For the text-containing cell, return its midpoint in (x, y) coordinate format. 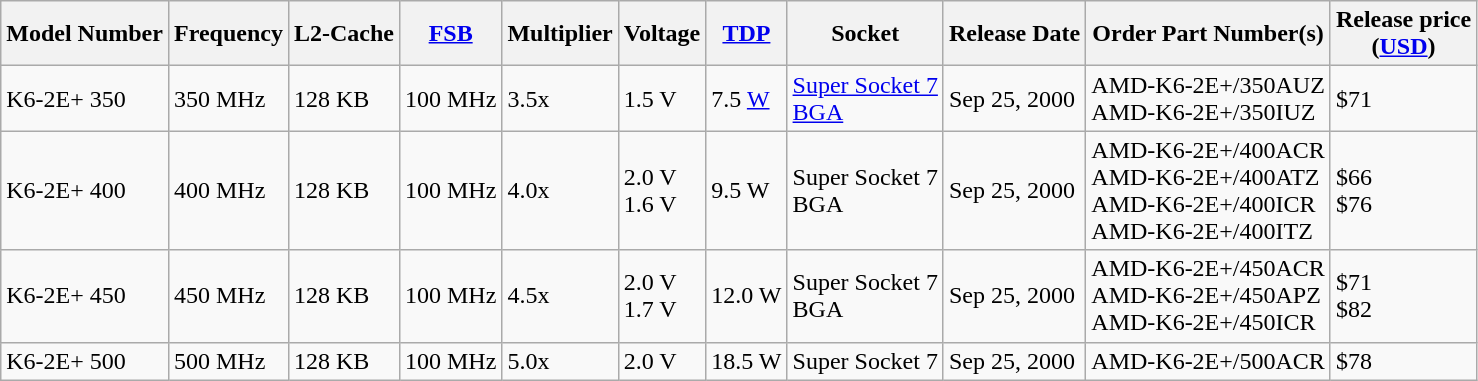
$71$82 (1403, 296)
3.5x (560, 98)
2.0 V1.6 V (662, 190)
7.5 W (746, 98)
500 MHz (228, 361)
Super Socket 7 (865, 361)
400 MHz (228, 190)
Multiplier (560, 34)
Frequency (228, 34)
450 MHz (228, 296)
Release price(USD) (1403, 34)
4.0x (560, 190)
Socket (865, 34)
FSB (450, 34)
$78 (1403, 361)
K6-2E+ 500 (85, 361)
L2-Cache (344, 34)
K6-2E+ 450 (85, 296)
Voltage (662, 34)
2.0 V (662, 361)
12.0 W (746, 296)
18.5 W (746, 361)
$66$76 (1403, 190)
Release Date (1014, 34)
5.0x (560, 361)
350 MHz (228, 98)
AMD-K6-2E+/350AUZAMD-K6-2E+/350IUZ (1208, 98)
AMD-K6-2E+/500ACR (1208, 361)
$71 (1403, 98)
1.5 V (662, 98)
AMD-K6-2E+/450ACRAMD-K6-2E+/450APZAMD-K6-2E+/450ICR (1208, 296)
TDP (746, 34)
2.0 V1.7 V (662, 296)
9.5 W (746, 190)
4.5x (560, 296)
K6-2E+ 350 (85, 98)
AMD-K6-2E+/400ACRAMD-K6-2E+/400ATZAMD-K6-2E+/400ICRAMD-K6-2E+/400ITZ (1208, 190)
Order Part Number(s) (1208, 34)
Model Number (85, 34)
K6-2E+ 400 (85, 190)
